Pinpoint the cell where the given text exists, returning its [X, Y] midpoint coordinate. 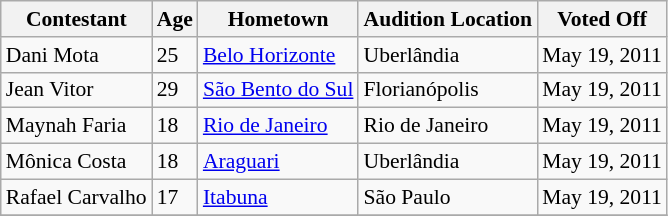
Maynah Faria [76, 126]
São Paulo [448, 197]
17 [175, 197]
Jean Vitor [76, 90]
Dani Mota [76, 55]
Rafael Carvalho [76, 197]
São Bento do Sul [278, 90]
Hometown [278, 19]
Belo Horizonte [278, 55]
Voted Off [602, 19]
25 [175, 55]
Florianópolis [448, 90]
Mônica Costa [76, 162]
Age [175, 19]
Itabuna [278, 197]
29 [175, 90]
Contestant [76, 19]
Araguari [278, 162]
Audition Location [448, 19]
